Determine the (x, y) coordinate at the center of the cell enclosing the given text.  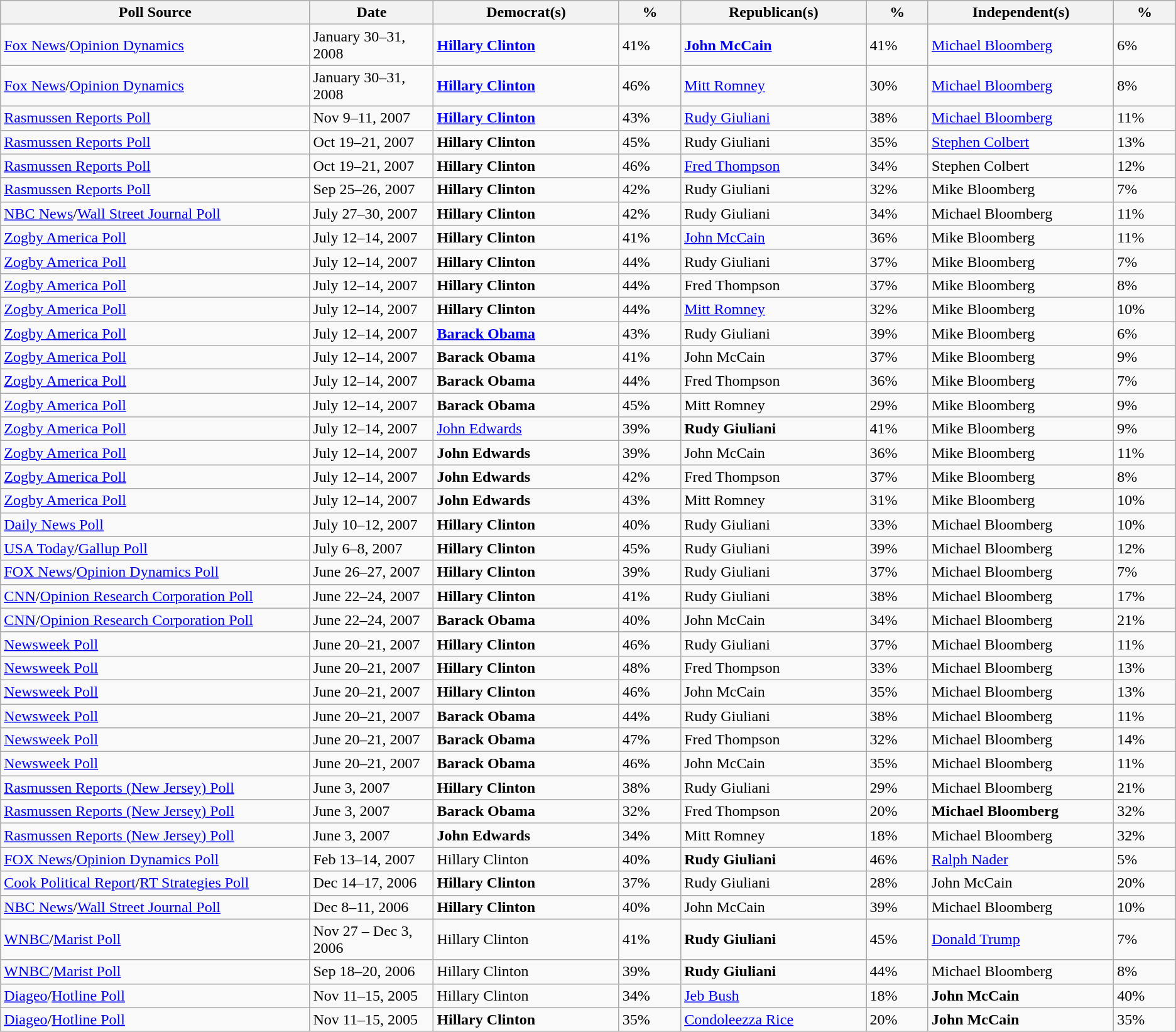
Dec 14–17, 2006 (372, 883)
Poll Source (155, 13)
48% (650, 668)
17% (1145, 596)
Donald Trump (1020, 940)
Feb 13–14, 2007 (372, 859)
30% (897, 85)
Sep 18–20, 2006 (372, 972)
Nov 27 – Dec 3, 2006 (372, 940)
Nov 9–11, 2007 (372, 118)
Daily News Poll (155, 524)
June 26–27, 2007 (372, 572)
5% (1145, 859)
July 6–8, 2007 (372, 548)
Condoleezza Rice (774, 1019)
Ralph Nader (1020, 859)
47% (650, 740)
July 27–30, 2007 (372, 214)
28% (897, 883)
Independent(s) (1020, 13)
14% (1145, 740)
July 10–12, 2007 (372, 524)
Jeb Bush (774, 996)
USA Today/Gallup Poll (155, 548)
Cook Political Report/RT Strategies Poll (155, 883)
Sep 25–26, 2007 (372, 190)
Democrat(s) (526, 13)
Republican(s) (774, 13)
31% (897, 501)
Date (372, 13)
Dec 8–11, 2006 (372, 907)
